Extract the [X, Y] coordinate from the center of the cell holding the provided text.  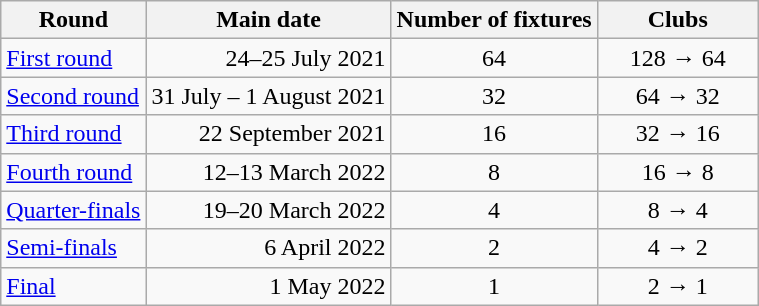
4 [494, 210]
2 → 1 [678, 286]
Round [74, 20]
1 [494, 286]
12–13 March 2022 [268, 172]
Fourth round [74, 172]
2 [494, 248]
19–20 March 2022 [268, 210]
Number of fixtures [494, 20]
4 → 2 [678, 248]
32 [494, 96]
First round [74, 58]
Semi-finals [74, 248]
32 → 16 [678, 134]
24–25 July 2021 [268, 58]
128 → 64 [678, 58]
Clubs [678, 20]
16 [494, 134]
6 April 2022 [268, 248]
Third round [74, 134]
Quarter-finals [74, 210]
31 July – 1 August 2021 [268, 96]
1 May 2022 [268, 286]
Main date [268, 20]
16 → 8 [678, 172]
Final [74, 286]
22 September 2021 [268, 134]
64 [494, 58]
Second round [74, 96]
64 → 32 [678, 96]
8 [494, 172]
8 → 4 [678, 210]
